Scan for the cell matching the given text and deliver its (x, y) coordinate at center. 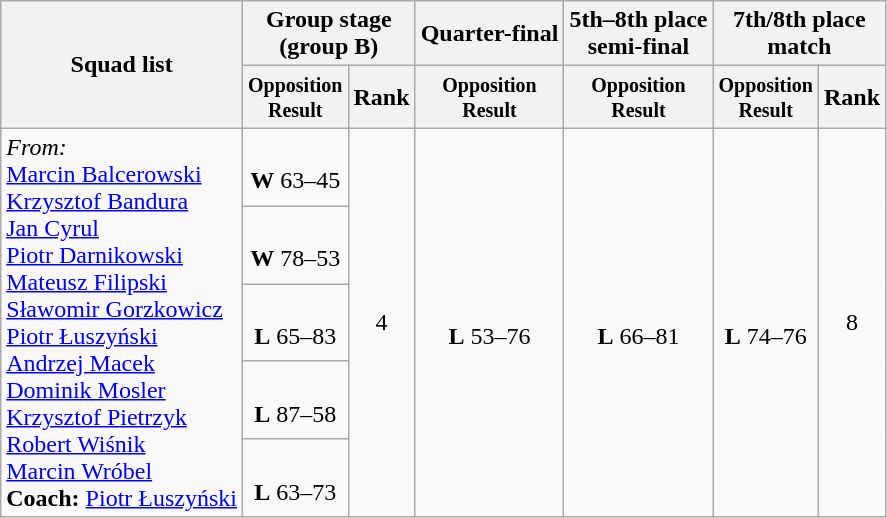
4 (382, 322)
L 74–76 (766, 322)
L 65–83 (295, 323)
Group stage(group B) (328, 34)
L 53–76 (490, 322)
W 78–53 (295, 245)
L 66–81 (638, 322)
Squad list (122, 64)
5th–8th placesemi-final (638, 34)
W 63–45 (295, 167)
L 63–73 (295, 478)
L 87–58 (295, 400)
8 (852, 322)
7th/8th placematch (800, 34)
Quarter-final (490, 34)
